Detect which cell encompasses the target text, then output its [X, Y] center coordinate. 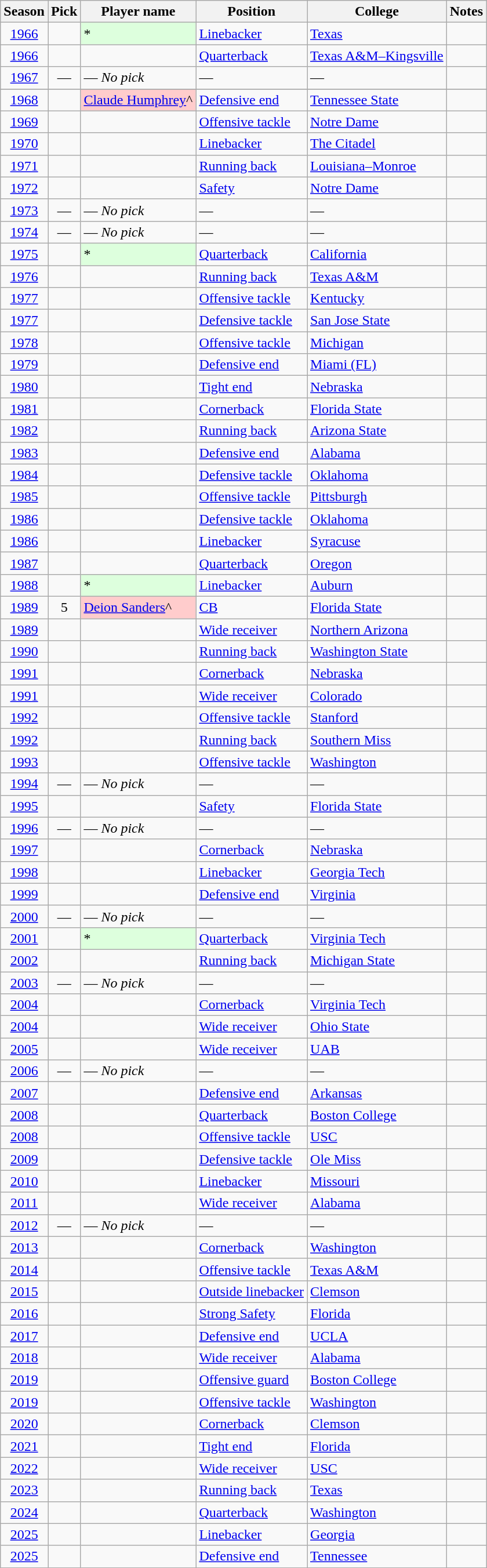
2009 [24, 1159]
1969 [24, 122]
Kentucky [377, 299]
2024 [24, 1512]
1970 [24, 144]
1999 [24, 894]
Tennessee [377, 1556]
Arkansas [377, 1093]
5 [64, 607]
Position [252, 12]
Season [24, 12]
Virginia [377, 894]
1972 [24, 188]
2005 [24, 1049]
2013 [24, 1247]
2012 [24, 1225]
Stanford [377, 718]
Washington State [377, 652]
Player name [138, 12]
Tennessee State [377, 100]
2014 [24, 1269]
1993 [24, 762]
1981 [24, 409]
1976 [24, 277]
College [377, 12]
Notes [466, 12]
1985 [24, 497]
Ole Miss [377, 1159]
2010 [24, 1181]
1998 [24, 872]
Miami (FL) [377, 365]
2017 [24, 1335]
Pittsburgh [377, 497]
1982 [24, 431]
1967 [24, 78]
2016 [24, 1313]
Deion Sanders^ [138, 607]
UCLA [377, 1335]
San Jose State [377, 321]
2007 [24, 1093]
Auburn [377, 585]
1988 [24, 585]
2018 [24, 1358]
2000 [24, 916]
2003 [24, 983]
2001 [24, 938]
Michigan [377, 343]
1983 [24, 453]
UAB [377, 1049]
Offensive guard [252, 1380]
Outside linebacker [252, 1291]
Missouri [377, 1181]
2022 [24, 1468]
CB [252, 607]
California [377, 254]
1978 [24, 343]
Southern Miss [377, 740]
Arizona State [377, 431]
2011 [24, 1203]
Pick [64, 12]
2002 [24, 960]
1996 [24, 828]
2021 [24, 1446]
2020 [24, 1424]
1974 [24, 232]
1980 [24, 387]
1987 [24, 563]
Texas A&M–Kingsville [377, 56]
Ohio State [377, 1027]
1979 [24, 365]
1984 [24, 475]
1971 [24, 166]
1994 [24, 784]
2006 [24, 1071]
Louisiana–Monroe [377, 166]
Strong Safety [252, 1313]
Colorado [377, 696]
Claude Humphrey^ [138, 100]
Northern Arizona [377, 629]
1975 [24, 254]
Michigan State [377, 960]
Syracuse [377, 541]
Oregon [377, 563]
1995 [24, 806]
1973 [24, 210]
1968 [24, 100]
2023 [24, 1490]
The Citadel [377, 144]
Georgia Tech [377, 872]
1997 [24, 850]
2015 [24, 1291]
Georgia [377, 1534]
1990 [24, 652]
